Return [x, y] of the center of cell containing provided text 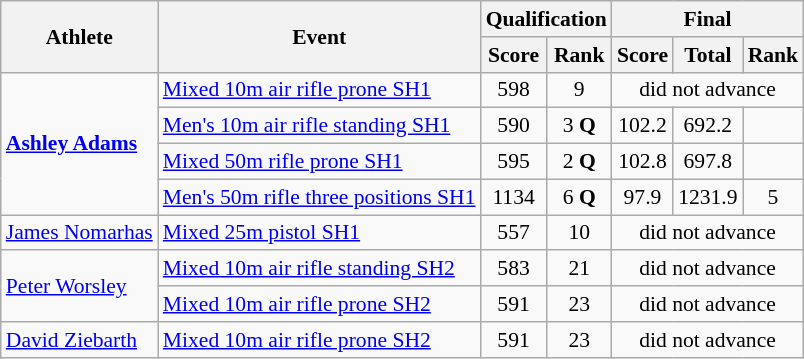
557 [514, 233]
697.8 [708, 162]
102.2 [642, 126]
2 Q [580, 162]
1134 [514, 197]
21 [580, 269]
1231.9 [708, 197]
9 [580, 90]
Athlete [80, 36]
598 [514, 90]
Mixed 10m air rifle prone SH1 [320, 90]
590 [514, 126]
Qualification [546, 19]
3 Q [580, 126]
Total [708, 55]
Mixed 50m rifle prone SH1 [320, 162]
692.2 [708, 126]
James Nomarhas [80, 233]
Ashley Adams [80, 143]
102.8 [642, 162]
Mixed 25m pistol SH1 [320, 233]
Men's 50m rifle three positions SH1 [320, 197]
10 [580, 233]
Event [320, 36]
595 [514, 162]
Peter Worsley [80, 286]
5 [774, 197]
Men's 10m air rifle standing SH1 [320, 126]
David Ziebarth [80, 340]
Mixed 10m air rifle standing SH2 [320, 269]
6 Q [580, 197]
Final [708, 19]
583 [514, 269]
97.9 [642, 197]
